Detect which cell encompasses the target text, then output its [X, Y] center coordinate. 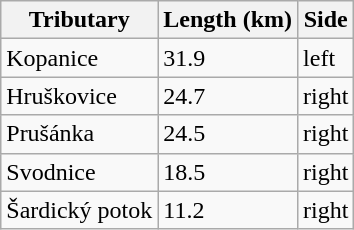
24.5 [228, 134]
Tributary [80, 20]
Svodnice [80, 172]
18.5 [228, 172]
24.7 [228, 96]
left [326, 58]
31.9 [228, 58]
Hruškovice [80, 96]
Prušánka [80, 134]
Side [326, 20]
11.2 [228, 210]
Length (km) [228, 20]
Kopanice [80, 58]
Šardický potok [80, 210]
